From the cell containing the given text, extract its center point as [X, Y] coordinate. 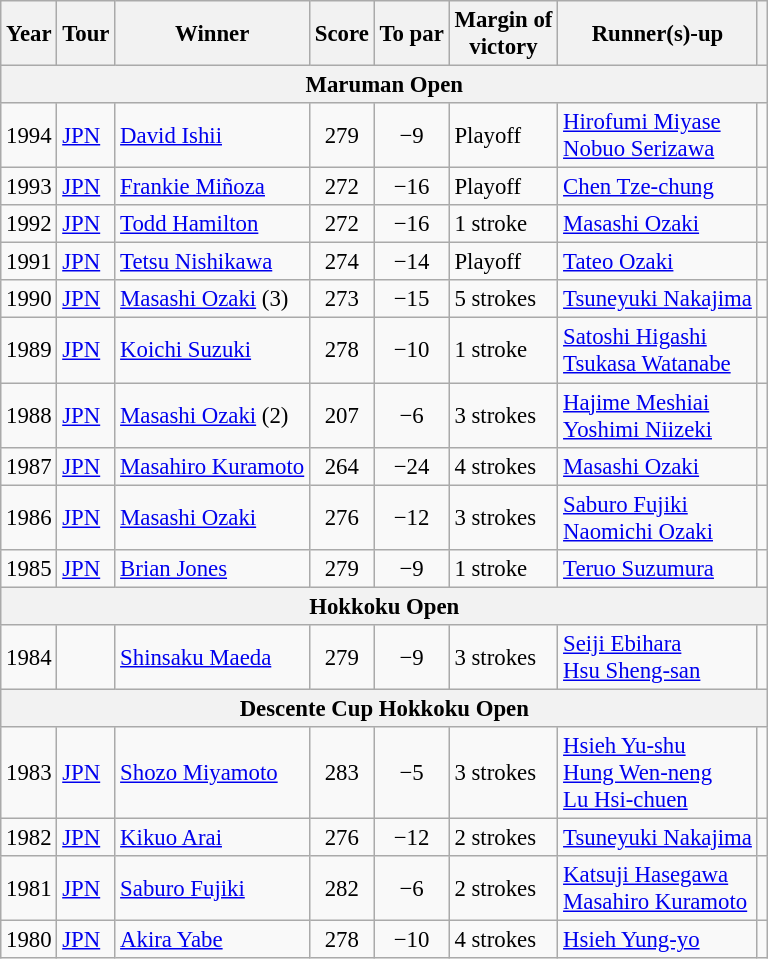
Chen Tze-chung [658, 187]
1981 [29, 888]
David Ishii [212, 136]
1994 [29, 136]
Koichi Suzuki [212, 350]
−24 [412, 466]
1984 [29, 658]
Shozo Miyamoto [212, 773]
Seiji Ebihara Hsu Sheng-san [658, 658]
1980 [29, 940]
282 [342, 888]
Frankie Miñoza [212, 187]
1991 [29, 262]
Tateo Ozaki [658, 262]
Margin ofvictory [504, 34]
1985 [29, 568]
−15 [412, 299]
Saburo Fujiki Naomichi Ozaki [658, 518]
Tetsu Nishikawa [212, 262]
1988 [29, 416]
−14 [412, 262]
To par [412, 34]
264 [342, 466]
274 [342, 262]
Brian Jones [212, 568]
1983 [29, 773]
Hirofumi Miyase Nobuo Serizawa [658, 136]
1986 [29, 518]
Hokkoku Open [384, 606]
Winner [212, 34]
Runner(s)-up [658, 34]
Kikuo Arai [212, 837]
Todd Hamilton [212, 224]
Descente Cup Hokkoku Open [384, 708]
Teruo Suzumura [658, 568]
Katsuji Hasegawa Masahiro Kuramoto [658, 888]
1990 [29, 299]
Year [29, 34]
−5 [412, 773]
Hajime Meshiai Yoshimi Niizeki [658, 416]
5 strokes [504, 299]
283 [342, 773]
273 [342, 299]
1993 [29, 187]
Shinsaku Maeda [212, 658]
Saburo Fujiki [212, 888]
Masashi Ozaki (2) [212, 416]
Hsieh Yung-yo [658, 940]
Akira Yabe [212, 940]
1982 [29, 837]
Masashi Ozaki (3) [212, 299]
Satoshi Higashi Tsukasa Watanabe [658, 350]
1987 [29, 466]
1992 [29, 224]
207 [342, 416]
Tour [86, 34]
Hsieh Yu-shu Hung Wen-neng Lu Hsi-chuen [658, 773]
Masahiro Kuramoto [212, 466]
1989 [29, 350]
Maruman Open [384, 85]
Score [342, 34]
